Locate the cell with the specified text and output its [X, Y] center coordinate. 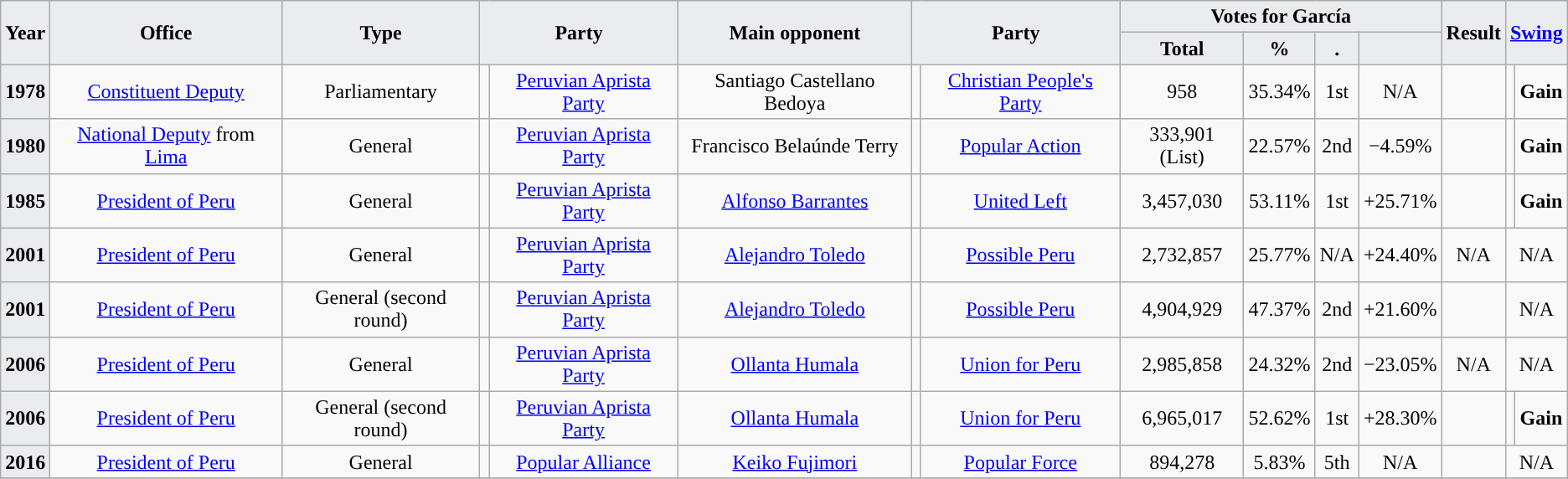
35.34% [1280, 92]
47.37% [1280, 310]
Type [381, 33]
1985 [25, 201]
53.11% [1280, 201]
−4.59% [1400, 146]
. [1337, 49]
Popular Action [1020, 146]
Popular Force [1020, 461]
2,732,857 [1182, 255]
Year [25, 33]
−23.05% [1400, 363]
Office [166, 33]
5.83% [1280, 461]
52.62% [1280, 419]
22.57% [1280, 146]
894,278 [1182, 461]
24.32% [1280, 363]
Swing [1536, 33]
United Left [1020, 201]
Francisco Belaúnde Terry [796, 146]
% [1280, 49]
958 [1182, 92]
25.77% [1280, 255]
Popular Alliance [584, 461]
Main opponent [796, 33]
National Deputy from Lima [166, 146]
Christian People's Party [1020, 92]
Parliamentary [381, 92]
Votes for García [1281, 17]
1980 [25, 146]
5th [1337, 461]
Keiko Fujimori [796, 461]
Constituent Deputy [166, 92]
3,457,030 [1182, 201]
2,985,858 [1182, 363]
Alfonso Barrantes [796, 201]
+25.71% [1400, 201]
1978 [25, 92]
Result [1473, 33]
Total [1182, 49]
+28.30% [1400, 419]
4,904,929 [1182, 310]
6,965,017 [1182, 419]
+21.60% [1400, 310]
+24.40% [1400, 255]
Santiago Castellano Bedoya [796, 92]
2016 [25, 461]
333,901 (List) [1182, 146]
